From the cell containing the given text, extract its center point as (X, Y) coordinate. 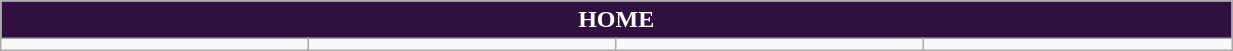
HOME (616, 20)
